Pinpoint the cell where the given text exists, returning its (X, Y) midpoint coordinate. 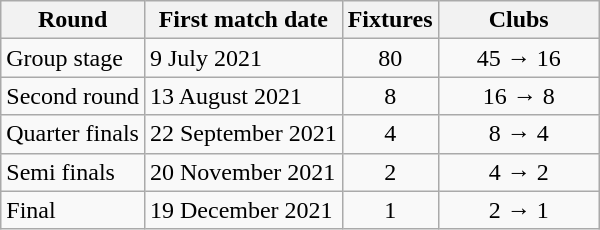
Final (73, 210)
22 September 2021 (243, 134)
2 (390, 172)
16 → 8 (518, 96)
Group stage (73, 58)
80 (390, 58)
4 → 2 (518, 172)
20 November 2021 (243, 172)
19 December 2021 (243, 210)
Semi finals (73, 172)
8 → 4 (518, 134)
13 August 2021 (243, 96)
Fixtures (390, 20)
4 (390, 134)
8 (390, 96)
Second round (73, 96)
Quarter finals (73, 134)
45 → 16 (518, 58)
2 → 1 (518, 210)
Round (73, 20)
1 (390, 210)
First match date (243, 20)
9 July 2021 (243, 58)
Clubs (518, 20)
